Detect which cell encompasses the target text, then output its [X, Y] center coordinate. 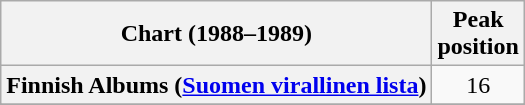
Peak position [478, 34]
Finnish Albums (Suomen virallinen lista) [216, 85]
16 [478, 85]
Chart (1988–1989) [216, 34]
